From the cell containing the given text, extract its center point as [X, Y] coordinate. 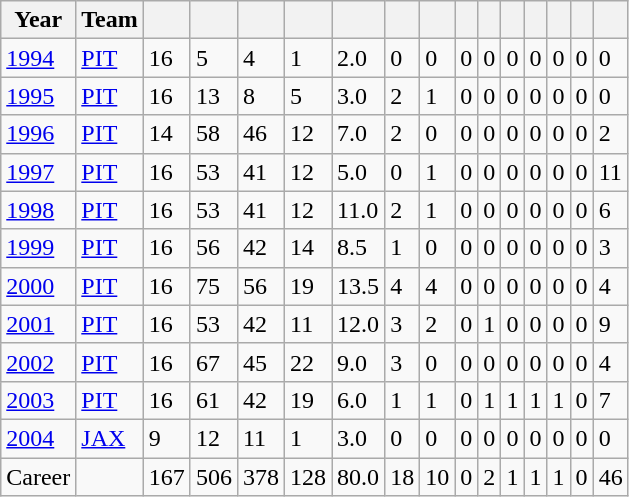
6.0 [358, 400]
67 [214, 362]
18 [402, 477]
2003 [38, 400]
13.5 [358, 286]
13 [214, 96]
8 [260, 96]
1996 [38, 134]
61 [214, 400]
2000 [38, 286]
6 [610, 210]
80.0 [358, 477]
167 [166, 477]
2002 [38, 362]
9.0 [358, 362]
11.0 [358, 210]
7 [610, 400]
506 [214, 477]
45 [260, 362]
2001 [38, 324]
Team [110, 20]
Year [38, 20]
10 [438, 477]
JAX [110, 438]
2004 [38, 438]
22 [308, 362]
Career [38, 477]
1995 [38, 96]
1998 [38, 210]
8.5 [358, 248]
128 [308, 477]
12.0 [358, 324]
75 [214, 286]
5.0 [358, 172]
58 [214, 134]
378 [260, 477]
1999 [38, 248]
2.0 [358, 58]
1997 [38, 172]
7.0 [358, 134]
1994 [38, 58]
